Extract the [x, y] coordinate from the center of the cell holding the provided text.  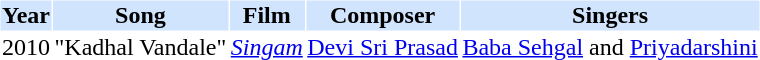
Year [26, 15]
Song [140, 15]
Singers [610, 15]
Film [266, 15]
Composer [383, 15]
